Determine the [x, y] coordinate at the center of the cell enclosing the given text.  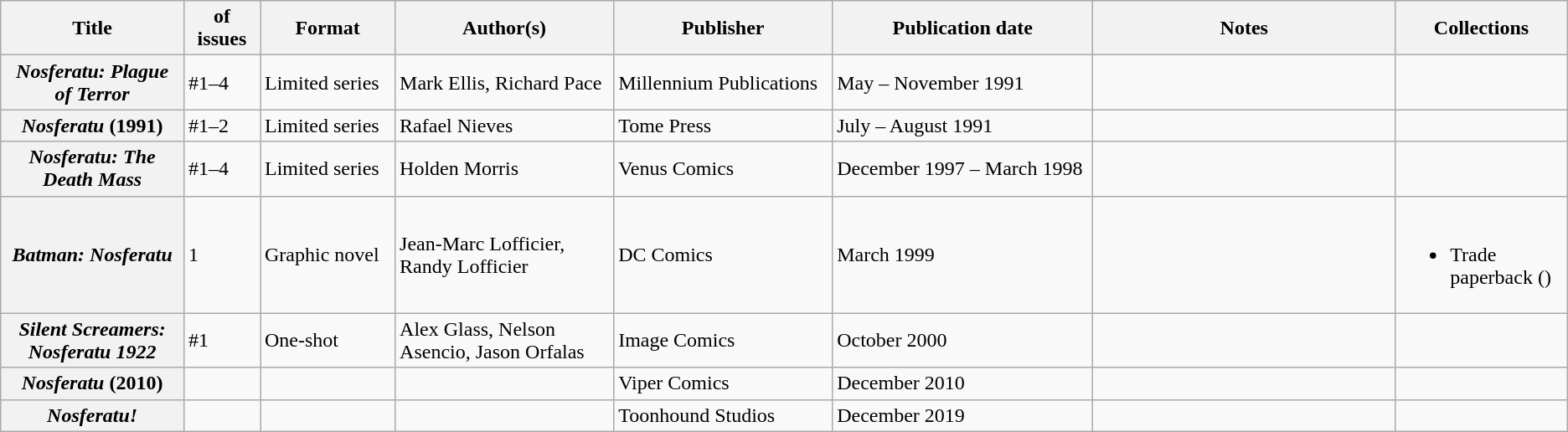
Venus Comics [724, 169]
Notes [1245, 28]
of issues [221, 28]
Tome Press [724, 126]
Author(s) [504, 28]
Rafael Nieves [504, 126]
1 [221, 255]
Mark Ellis, Richard Pace [504, 82]
#1–2 [221, 126]
#1 [221, 340]
May – November 1991 [963, 82]
December 2010 [963, 383]
October 2000 [963, 340]
July – August 1991 [963, 126]
Batman: Nosferatu [92, 255]
Format [327, 28]
December 1997 – March 1998 [963, 169]
DC Comics [724, 255]
Alex Glass, Nelson Asencio, Jason Orfalas [504, 340]
Nosferatu (2010) [92, 383]
Nosferatu: Plague of Terror [92, 82]
Trade paperback () [1481, 255]
Publisher [724, 28]
December 2019 [963, 415]
Nosferatu: The Death Mass [92, 169]
Nosferatu! [92, 415]
Holden Morris [504, 169]
Collections [1481, 28]
Viper Comics [724, 383]
One-shot [327, 340]
Graphic novel [327, 255]
Silent Screamers: Nosferatu 1922 [92, 340]
Title [92, 28]
Jean-Marc Lofficier, Randy Lofficier [504, 255]
Nosferatu (1991) [92, 126]
Image Comics [724, 340]
Millennium Publications [724, 82]
March 1999 [963, 255]
Toonhound Studios [724, 415]
Publication date [963, 28]
